Search for the cell housing the specified text and yield its (X, Y) center coordinate. 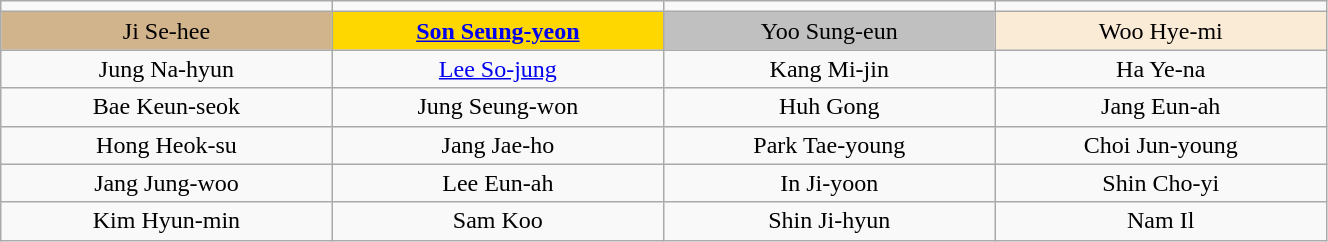
Jang Eun-ah (1160, 107)
Lee So-jung (498, 69)
Lee Eun-ah (498, 183)
Kim Hyun-min (166, 221)
Yoo Sung-eun (830, 31)
Kang Mi-jin (830, 69)
Ha Ye-na (1160, 69)
Sam Koo (498, 221)
Woo Hye-mi (1160, 31)
Son Seung-yeon (498, 31)
Jung Seung-won (498, 107)
Jung Na-hyun (166, 69)
Park Tae-young (830, 145)
Bae Keun-seok (166, 107)
Jang Jae-ho (498, 145)
Shin Ji-hyun (830, 221)
Ji Se-hee (166, 31)
Nam Il (1160, 221)
Hong Heok-su (166, 145)
Choi Jun-young (1160, 145)
In Ji-yoon (830, 183)
Shin Cho-yi (1160, 183)
Huh Gong (830, 107)
Jang Jung-woo (166, 183)
